Output the [X, Y] coordinate of the center of the cell containing the given text.  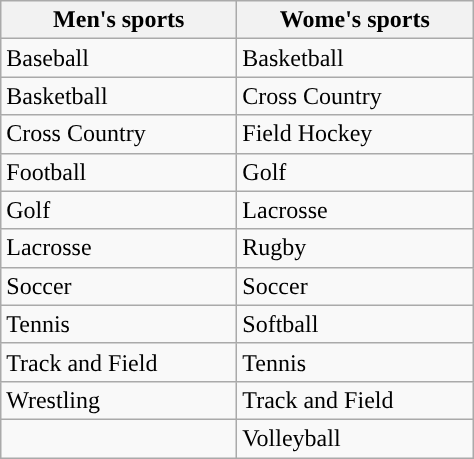
Rugby [355, 248]
Football [119, 172]
Volleyball [355, 438]
Wrestling [119, 400]
Softball [355, 324]
Men's sports [119, 20]
Field Hockey [355, 134]
Wome's sports [355, 20]
Baseball [119, 58]
